For the text-containing cell, return its midpoint in (x, y) coordinate format. 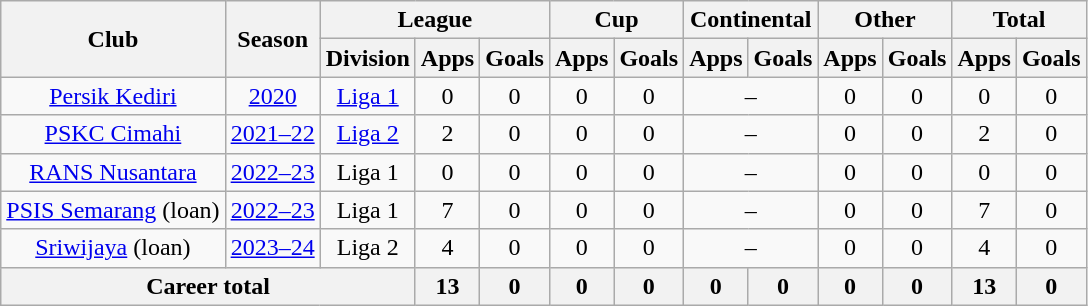
2021–22 (272, 134)
2020 (272, 96)
Club (113, 39)
RANS Nusantara (113, 172)
Continental (751, 20)
Other (885, 20)
Persik Kediri (113, 96)
Cup (616, 20)
Division (368, 58)
Total (1019, 20)
PSKC Cimahi (113, 134)
Season (272, 39)
2023–24 (272, 248)
League (434, 20)
Career total (208, 286)
Sriwijaya (loan) (113, 248)
PSIS Semarang (loan) (113, 210)
